Return [X, Y] of the center of cell containing provided text 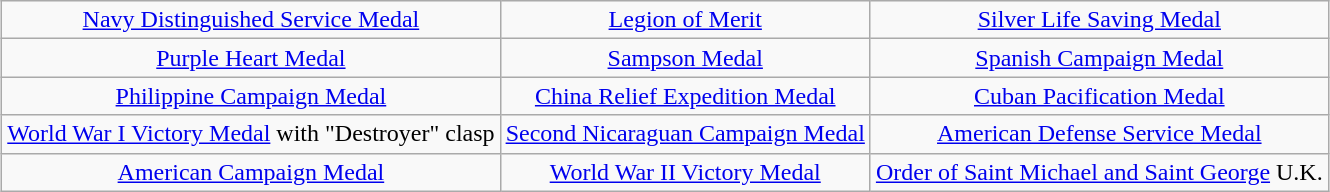
American Defense Service Medal [1099, 134]
Second Nicaraguan Campaign Medal [685, 134]
Sampson Medal [685, 58]
Navy Distinguished Service Medal [251, 20]
Silver Life Saving Medal [1099, 20]
Purple Heart Medal [251, 58]
Philippine Campaign Medal [251, 96]
China Relief Expedition Medal [685, 96]
Order of Saint Michael and Saint George U.K. [1099, 172]
Spanish Campaign Medal [1099, 58]
Cuban Pacification Medal [1099, 96]
World War I Victory Medal with "Destroyer" clasp [251, 134]
Legion of Merit [685, 20]
American Campaign Medal [251, 172]
World War II Victory Medal [685, 172]
